For the text-containing cell, return its midpoint in [X, Y] coordinate format. 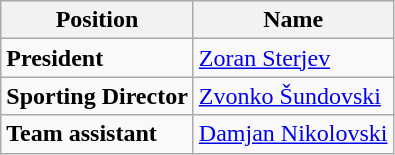
Zoran Sterjev [293, 58]
Zvonko Šundovski [293, 96]
Damjan Nikolovski [293, 134]
Team assistant [98, 134]
Name [293, 20]
Sporting Director [98, 96]
Position [98, 20]
President [98, 58]
